Pinpoint the cell where the given text exists, returning its (x, y) midpoint coordinate. 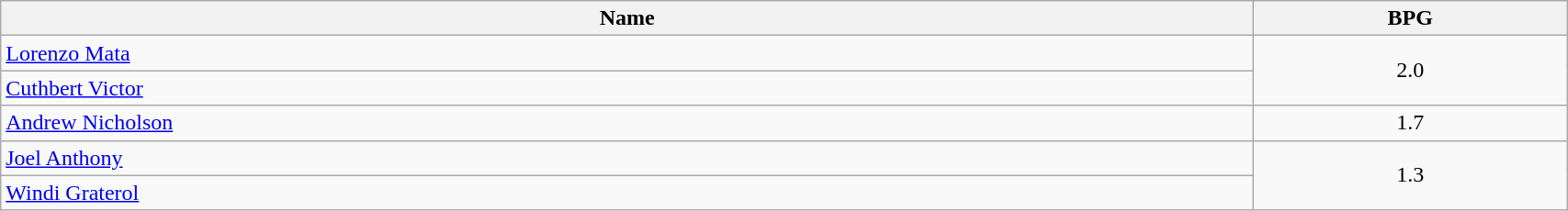
Name (627, 18)
Joel Anthony (627, 158)
1.3 (1411, 175)
Cuthbert Victor (627, 88)
BPG (1411, 18)
Windi Graterol (627, 193)
Lorenzo Mata (627, 53)
2.0 (1411, 71)
Andrew Nicholson (627, 123)
1.7 (1411, 123)
